Pinpoint the cell where the given text exists, returning its [x, y] midpoint coordinate. 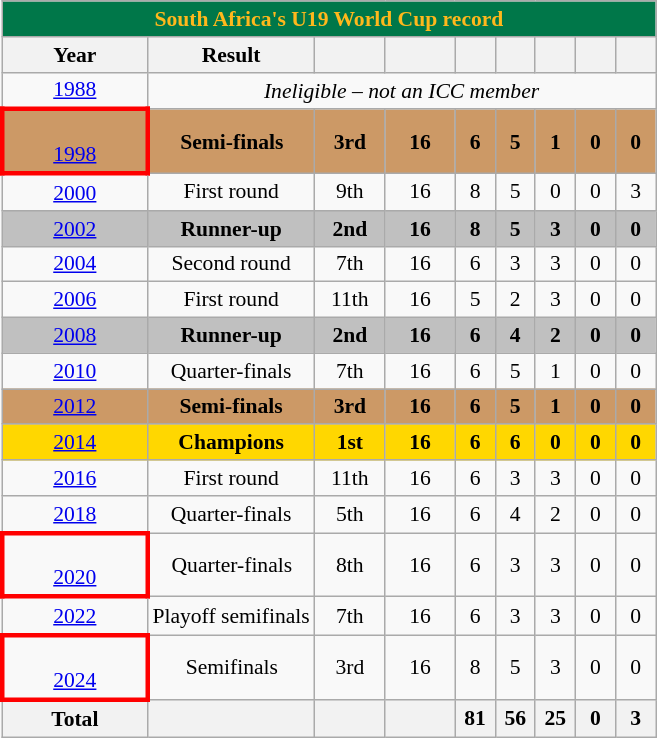
2006 [74, 300]
2022 [74, 616]
2000 [74, 192]
56 [515, 718]
25 [555, 718]
2024 [74, 668]
Year [74, 55]
2002 [74, 229]
1988 [74, 90]
2010 [74, 371]
Total [74, 718]
2014 [74, 443]
Result [230, 55]
Semifinals [230, 668]
1998 [74, 142]
Champions [230, 443]
2020 [74, 565]
9th [350, 192]
5th [350, 514]
2016 [74, 478]
Second round [230, 264]
81 [475, 718]
1st [350, 443]
8th [350, 565]
2004 [74, 264]
2012 [74, 407]
South Africa's U19 World Cup record [328, 19]
Playoff semifinals [230, 616]
2018 [74, 514]
2008 [74, 336]
Ineligible – not an ICC member [401, 90]
